Scan for the cell matching the given text and deliver its (x, y) coordinate at center. 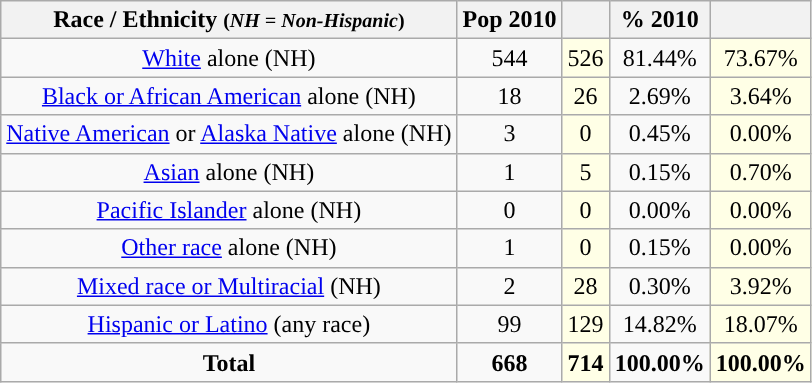
3.64% (760, 96)
99 (510, 324)
3 (510, 134)
Pop 2010 (510, 20)
3.92% (760, 286)
Pacific Islander alone (NH) (229, 210)
0.45% (660, 134)
129 (586, 324)
73.67% (760, 58)
Black or African American alone (NH) (229, 96)
0.30% (660, 286)
5 (586, 172)
526 (586, 58)
0.70% (760, 172)
18 (510, 96)
2 (510, 286)
Other race alone (NH) (229, 248)
2.69% (660, 96)
White alone (NH) (229, 58)
Race / Ethnicity (NH = Non-Hispanic) (229, 20)
Mixed race or Multiracial (NH) (229, 286)
Native American or Alaska Native alone (NH) (229, 134)
81.44% (660, 58)
Total (229, 362)
668 (510, 362)
714 (586, 362)
26 (586, 96)
Hispanic or Latino (any race) (229, 324)
% 2010 (660, 20)
544 (510, 58)
Asian alone (NH) (229, 172)
18.07% (760, 324)
28 (586, 286)
14.82% (660, 324)
